Extract the (X, Y) coordinate from the center of the cell holding the provided text.  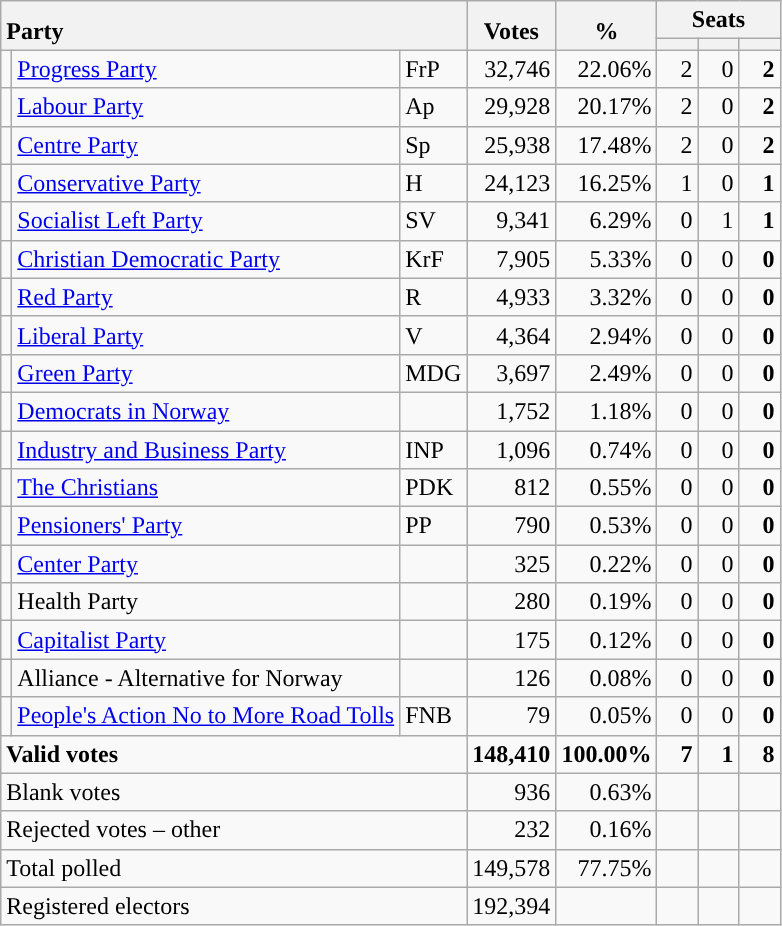
7 (678, 754)
V (434, 335)
25,938 (512, 145)
Rejected votes – other (234, 830)
16.25% (606, 183)
3.32% (606, 297)
3,697 (512, 373)
Pensioners' Party (206, 526)
Democrats in Norway (206, 411)
0.74% (606, 449)
77.75% (606, 868)
0.53% (606, 526)
Labour Party (206, 107)
24,123 (512, 183)
8 (760, 754)
Capitalist Party (206, 640)
Centre Party (206, 145)
MDG (434, 373)
0.63% (606, 792)
32,746 (512, 69)
People's Action No to More Road Tolls (206, 716)
20.17% (606, 107)
1,096 (512, 449)
Alliance - Alternative for Norway (206, 678)
126 (512, 678)
Total polled (234, 868)
Progress Party (206, 69)
4,933 (512, 297)
100.00% (606, 754)
FNB (434, 716)
Party (234, 26)
Registered electors (234, 906)
FrP (434, 69)
0.55% (606, 488)
0.12% (606, 640)
Sp (434, 145)
Ap (434, 107)
PP (434, 526)
2.49% (606, 373)
4,364 (512, 335)
22.06% (606, 69)
192,394 (512, 906)
1,752 (512, 411)
812 (512, 488)
Socialist Left Party (206, 221)
Christian Democratic Party (206, 259)
5.33% (606, 259)
29,928 (512, 107)
Blank votes (234, 792)
148,410 (512, 754)
2.94% (606, 335)
280 (512, 602)
Liberal Party (206, 335)
0.19% (606, 602)
7,905 (512, 259)
Seats (718, 20)
Center Party (206, 564)
H (434, 183)
17.48% (606, 145)
6.29% (606, 221)
INP (434, 449)
1.18% (606, 411)
SV (434, 221)
936 (512, 792)
Industry and Business Party (206, 449)
0.05% (606, 716)
KrF (434, 259)
0.08% (606, 678)
Health Party (206, 602)
Conservative Party (206, 183)
325 (512, 564)
Valid votes (234, 754)
0.22% (606, 564)
% (606, 26)
Red Party (206, 297)
0.16% (606, 830)
790 (512, 526)
Green Party (206, 373)
9,341 (512, 221)
79 (512, 716)
The Christians (206, 488)
PDK (434, 488)
149,578 (512, 868)
Votes (512, 26)
175 (512, 640)
232 (512, 830)
R (434, 297)
